Output the (X, Y) coordinate of the center of the cell containing the given text.  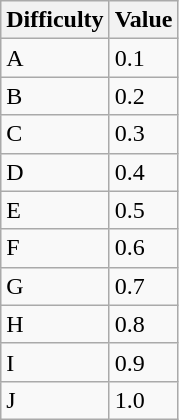
0.7 (144, 286)
0.2 (144, 96)
D (55, 172)
0.5 (144, 210)
B (55, 96)
Value (144, 20)
G (55, 286)
0.8 (144, 324)
F (55, 248)
Difficulty (55, 20)
J (55, 400)
0.9 (144, 362)
1.0 (144, 400)
C (55, 134)
E (55, 210)
A (55, 58)
0.4 (144, 172)
0.3 (144, 134)
0.6 (144, 248)
I (55, 362)
0.1 (144, 58)
H (55, 324)
